Locate the cell with the specified text and output its [X, Y] center coordinate. 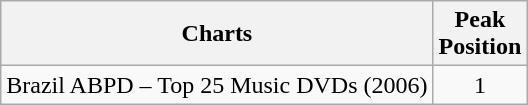
PeakPosition [480, 34]
1 [480, 85]
Charts [217, 34]
Brazil ABPD – Top 25 Music DVDs (2006) [217, 85]
